Locate the cell with the specified text and output its (X, Y) center coordinate. 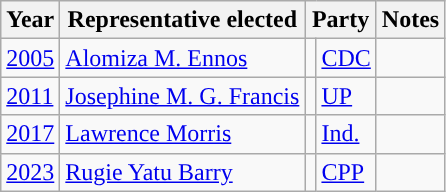
Josephine M. G. Francis (182, 96)
Lawrence Morris (182, 134)
Year (30, 20)
Rugie Yatu Barry (182, 172)
Notes (410, 20)
Party (340, 20)
2005 (30, 58)
Ind. (346, 134)
UP (346, 96)
2023 (30, 172)
Representative elected (182, 20)
CDC (346, 58)
2011 (30, 96)
Alomiza M. Ennos (182, 58)
CPP (346, 172)
2017 (30, 134)
